Return (x, y) of the center of cell containing provided text 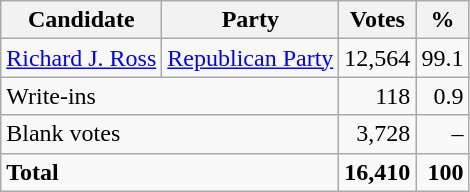
Republican Party (250, 58)
0.9 (442, 96)
– (442, 134)
Blank votes (170, 134)
12,564 (378, 58)
100 (442, 172)
Party (250, 20)
3,728 (378, 134)
Write-ins (170, 96)
99.1 (442, 58)
Candidate (82, 20)
Votes (378, 20)
% (442, 20)
Richard J. Ross (82, 58)
118 (378, 96)
Total (170, 172)
16,410 (378, 172)
